Detect which cell encompasses the target text, then output its [X, Y] center coordinate. 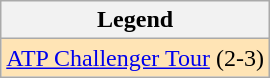
ATP Challenger Tour (2-3) [136, 58]
Legend [136, 20]
